Detect which cell encompasses the target text, then output its (X, Y) center coordinate. 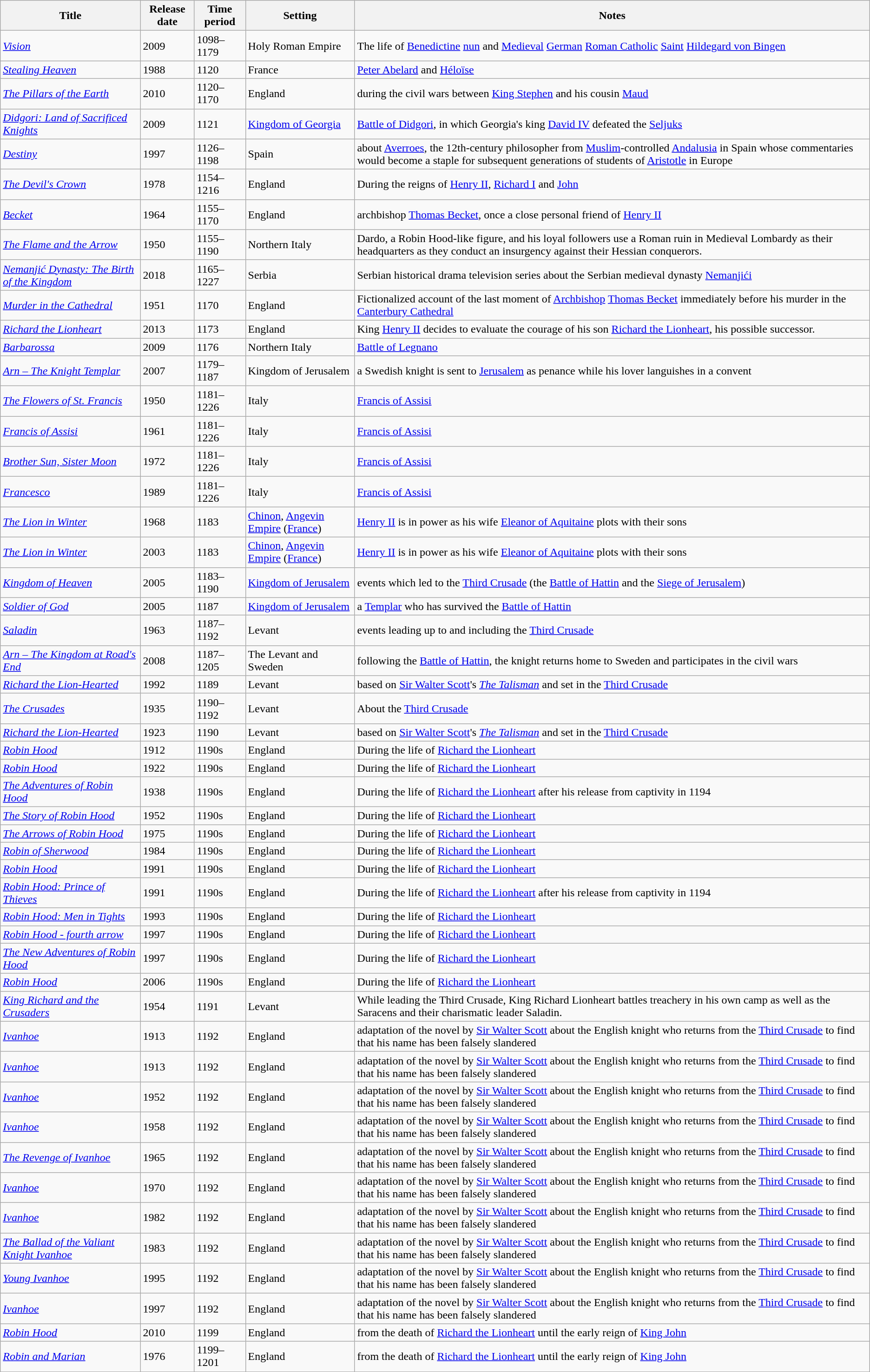
1912 (167, 750)
archbishop Thomas Becket, once a close personal friend of Henry II (612, 215)
Murder in the Cathedral (71, 305)
1187 (220, 606)
Robin and Marian (71, 1357)
The Adventures of Robin Hood (71, 792)
1935 (167, 708)
1187–1205 (220, 661)
1983 (167, 1248)
1995 (167, 1279)
1190 (220, 732)
1963 (167, 630)
Nemanjić Dynasty: The Birth of the Kingdom (71, 275)
The Story of Robin Hood (71, 816)
1173 (220, 329)
1965 (167, 1157)
events leading up to and including the Third Crusade (612, 630)
1978 (167, 184)
The life of Benedictine nun and Medieval German Roman Catholic Saint Hildegard von Bingen (612, 46)
The Ballad of the Valiant Knight Ivanhoe (71, 1248)
1975 (167, 834)
Battle of Legnano (612, 347)
1120–1170 (220, 94)
1992 (167, 684)
Robin Hood: Men in Tights (71, 917)
During the reigns of Henry II, Richard I and John (612, 184)
Barbarossa (71, 347)
1120 (220, 70)
1988 (167, 70)
1170 (220, 305)
The Flowers of St. Francis (71, 401)
1961 (167, 431)
The Levant and Sweden (300, 661)
1199 (220, 1333)
1976 (167, 1357)
1984 (167, 851)
The Pillars of the Earth (71, 94)
Time period (220, 16)
1922 (167, 768)
Robin of Sherwood (71, 851)
Brother Sun, Sister Moon (71, 462)
Robin Hood - fourth arrow (71, 934)
1958 (167, 1127)
Kingdom of Heaven (71, 583)
Serbian historical drama television series about the Serbian medieval dynasty Nemanjići (612, 275)
The Revenge of Ivanhoe (71, 1157)
1189 (220, 684)
Serbia (300, 275)
Robin Hood: Prince of Thieves (71, 893)
Peter Abelard and Héloïse (612, 70)
Stealing Heaven (71, 70)
1938 (167, 792)
Arn – The Kingdom at Road's End (71, 661)
1183–1190 (220, 583)
1191 (220, 1006)
1972 (167, 462)
1199–1201 (220, 1357)
Vision (71, 46)
1121 (220, 124)
1187–1192 (220, 630)
1970 (167, 1188)
The Arrows of Robin Hood (71, 834)
following the Battle of Hattin, the knight returns home to Sweden and participates in the civil wars (612, 661)
a Swedish knight is sent to Jerusalem as penance while his lover languishes in a convent (612, 371)
Release date (167, 16)
1126–1198 (220, 154)
1964 (167, 215)
Kingdom of Georgia (300, 124)
2018 (167, 275)
2007 (167, 371)
Becket (71, 215)
Spain (300, 154)
France (300, 70)
1155–1170 (220, 215)
The Crusades (71, 708)
2006 (167, 982)
Soldier of God (71, 606)
Notes (612, 16)
a Templar who has survived the Battle of Hattin (612, 606)
The Flame and the Arrow (71, 244)
1098–1179 (220, 46)
Saladin (71, 630)
Destiny (71, 154)
1165–1227 (220, 275)
Title (71, 16)
Arn – The Knight Templar (71, 371)
Fictionalized account of the last moment of Archbishop Thomas Becket immediately before his murder in the Canterbury Cathedral (612, 305)
1993 (167, 917)
Setting (300, 16)
1179–1187 (220, 371)
The New Adventures of Robin Hood (71, 958)
1951 (167, 305)
Francesco (71, 492)
2013 (167, 329)
Battle of Didgori, in which Georgia's king David IV defeated the Seljuks (612, 124)
2008 (167, 661)
1176 (220, 347)
1982 (167, 1218)
1923 (167, 732)
during the civil wars between King Stephen and his cousin Maud (612, 94)
King Richard and the Crusaders (71, 1006)
1954 (167, 1006)
2003 (167, 552)
1989 (167, 492)
Richard the Lionheart (71, 329)
1155–1190 (220, 244)
1968 (167, 522)
The Devil's Crown (71, 184)
Didgori: Land of Sacrificed Knights (71, 124)
1154–1216 (220, 184)
Holy Roman Empire (300, 46)
King Henry II decides to evaluate the courage of his son Richard the Lionheart, his possible successor. (612, 329)
Young Ivanhoe (71, 1279)
1190–1192 (220, 708)
events which led to the Third Crusade (the Battle of Hattin and the Siege of Jerusalem) (612, 583)
About the Third Crusade (612, 708)
